Output the [X, Y] coordinate of the center of the cell containing the given text.  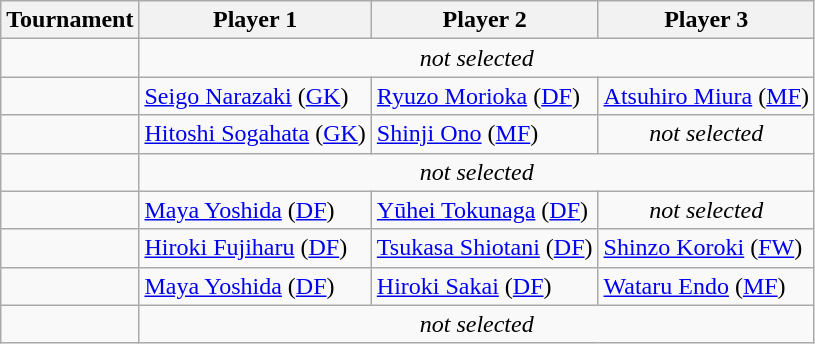
Seigo Narazaki (GK) [255, 96]
Player 2 [484, 20]
Hiroki Fujiharu (DF) [255, 248]
Yūhei Tokunaga (DF) [484, 210]
Ryuzo Morioka (DF) [484, 96]
Tournament [70, 20]
Shinji Ono (MF) [484, 134]
Tsukasa Shiotani (DF) [484, 248]
Hitoshi Sogahata (GK) [255, 134]
Atsuhiro Miura (MF) [706, 96]
Player 3 [706, 20]
Shinzo Koroki (FW) [706, 248]
Hiroki Sakai (DF) [484, 286]
Wataru Endo (MF) [706, 286]
Player 1 [255, 20]
